Extract the (x, y) coordinate from the center of the cell holding the provided text.  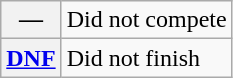
Did not compete (146, 20)
— (31, 20)
DNF (31, 58)
Did not finish (146, 58)
